Scan for the cell matching the given text and deliver its (x, y) coordinate at center. 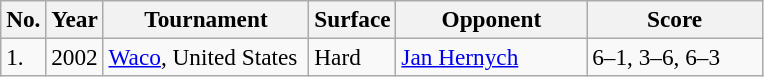
No. (24, 19)
Waco, United States (206, 57)
2002 (74, 57)
Jan Hernych (492, 57)
1. (24, 57)
Surface (352, 19)
Opponent (492, 19)
Hard (352, 57)
Year (74, 19)
Tournament (206, 19)
6–1, 3–6, 6–3 (675, 57)
Score (675, 19)
